Find where the given text appears and provide that cell's center as (X, Y) coordinate. 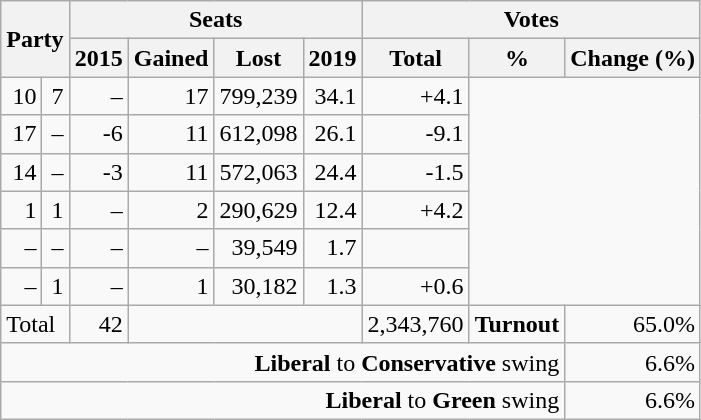
39,549 (258, 248)
Lost (258, 58)
-6 (98, 134)
+0.6 (416, 286)
Turnout (517, 324)
-3 (98, 172)
-9.1 (416, 134)
Party (35, 39)
Gained (171, 58)
12.4 (332, 210)
2 (171, 210)
Votes (531, 20)
10 (22, 96)
24.4 (332, 172)
7 (56, 96)
34.1 (332, 96)
Change (%) (633, 58)
572,063 (258, 172)
612,098 (258, 134)
+4.2 (416, 210)
30,182 (258, 286)
42 (98, 324)
Seats (216, 20)
290,629 (258, 210)
26.1 (332, 134)
2019 (332, 58)
Liberal to Conservative swing (283, 362)
799,239 (258, 96)
+4.1 (416, 96)
14 (22, 172)
-1.5 (416, 172)
Liberal to Green swing (283, 400)
1.7 (332, 248)
1.3 (332, 286)
65.0% (633, 324)
2015 (98, 58)
2,343,760 (416, 324)
% (517, 58)
